Provide the [X, Y] coordinate of the cell's center where the given text is located.  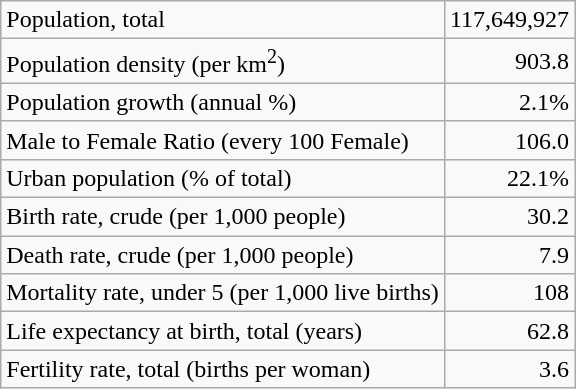
Fertility rate, total (births per woman) [223, 369]
Life expectancy at birth, total (years) [223, 331]
117,649,927 [509, 20]
Death rate, crude (per 1,000 people) [223, 255]
22.1% [509, 178]
30.2 [509, 217]
Birth rate, crude (per 1,000 people) [223, 217]
7.9 [509, 255]
Population growth (annual %) [223, 102]
3.6 [509, 369]
Population, total [223, 20]
62.8 [509, 331]
Population density (per km2) [223, 62]
108 [509, 293]
106.0 [509, 140]
Urban population (% of total) [223, 178]
903.8 [509, 62]
Mortality rate, under 5 (per 1,000 live births) [223, 293]
Male to Female Ratio (every 100 Female) [223, 140]
2.1% [509, 102]
